Detect which cell encompasses the target text, then output its (x, y) center coordinate. 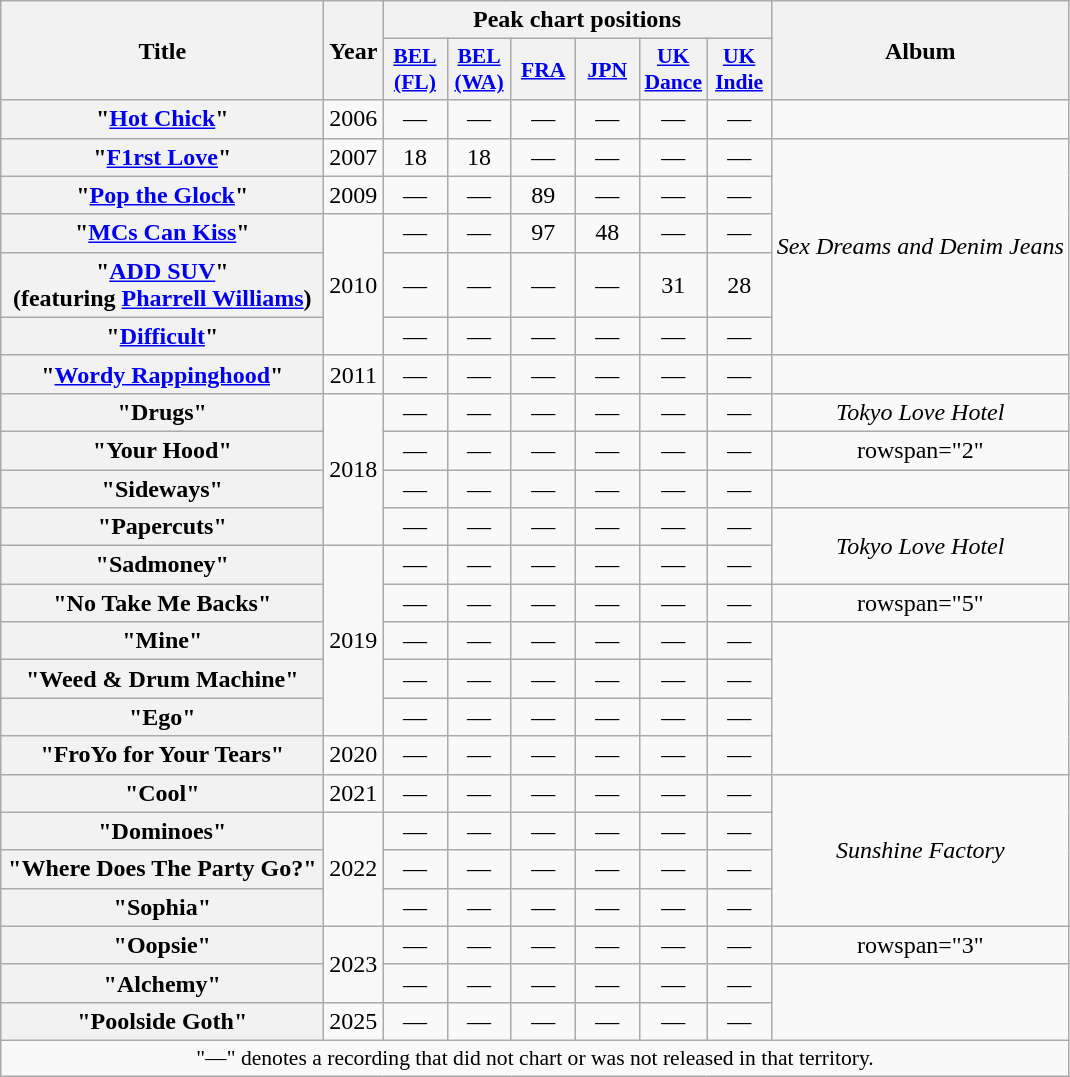
2021 (354, 793)
BEL(FL) (415, 70)
2009 (354, 195)
"FroYo for Your Tears" (162, 755)
"—" denotes a recording that did not chart or was not released in that territory. (536, 1058)
UKDance (673, 70)
"Hot Chick" (162, 119)
"Sideways" (162, 489)
"Your Hood" (162, 450)
2019 (354, 641)
48 (607, 233)
Title (162, 50)
Peak chart positions (577, 20)
"ADD SUV"(featuring Pharrell Williams) (162, 284)
"Sophia" (162, 907)
31 (673, 284)
"Mine" (162, 641)
"F1rst Love" (162, 157)
2010 (354, 284)
2025 (354, 1021)
"Ego" (162, 717)
2011 (354, 374)
2006 (354, 119)
UKIndie (739, 70)
"Where Does The Party Go?" (162, 869)
rowspan="5" (920, 603)
"Wordy Rappinghood" (162, 374)
Sex Dreams and Denim Jeans (920, 246)
"Poolside Goth" (162, 1021)
"Cool" (162, 793)
FRA (543, 70)
2018 (354, 469)
"Dominoes" (162, 831)
Album (920, 50)
97 (543, 233)
"Drugs" (162, 412)
Year (354, 50)
"MCs Can Kiss" (162, 233)
2007 (354, 157)
"Sadmoney" (162, 565)
28 (739, 284)
"No Take Me Backs" (162, 603)
"Alchemy" (162, 983)
2020 (354, 755)
rowspan="2" (920, 450)
JPN (607, 70)
"Pop the Glock" (162, 195)
"Oopsie" (162, 945)
"Difficult" (162, 336)
2023 (354, 964)
Sunshine Factory (920, 850)
"Weed & Drum Machine" (162, 679)
"Papercuts" (162, 527)
2022 (354, 869)
BEL(WA) (479, 70)
89 (543, 195)
rowspan="3" (920, 945)
